From the cell containing the given text, extract its center point as [x, y] coordinate. 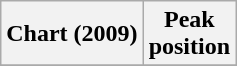
Chart (2009) [72, 34]
Peak position [189, 34]
